Capture the cell that displays the provided text and extract its [X, Y] central coordinate. 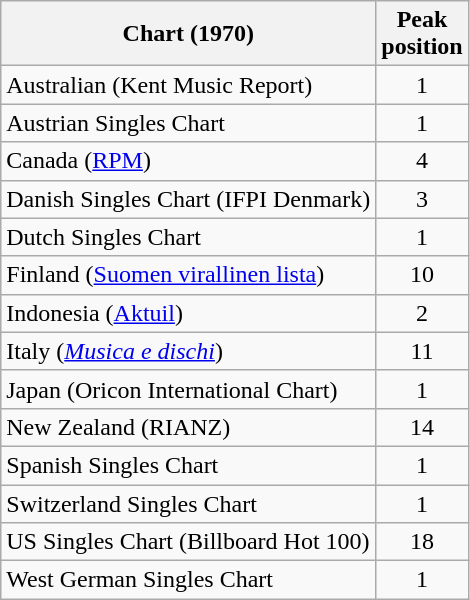
Indonesia (Aktuil) [188, 313]
West German Singles Chart [188, 580]
18 [422, 542]
4 [422, 161]
Japan (Oricon International Chart) [188, 389]
Dutch Singles Chart [188, 237]
Danish Singles Chart (IFPI Denmark) [188, 199]
10 [422, 275]
Finland (Suomen virallinen lista) [188, 275]
Canada (RPM) [188, 161]
Peakposition [422, 34]
US Singles Chart (Billboard Hot 100) [188, 542]
Switzerland Singles Chart [188, 503]
3 [422, 199]
Spanish Singles Chart [188, 465]
Austrian Singles Chart [188, 123]
11 [422, 351]
Italy (Musica e dischi) [188, 351]
Australian (Kent Music Report) [188, 85]
Chart (1970) [188, 34]
New Zealand (RIANZ) [188, 427]
2 [422, 313]
14 [422, 427]
